Scan for the cell matching the given text and deliver its (x, y) coordinate at center. 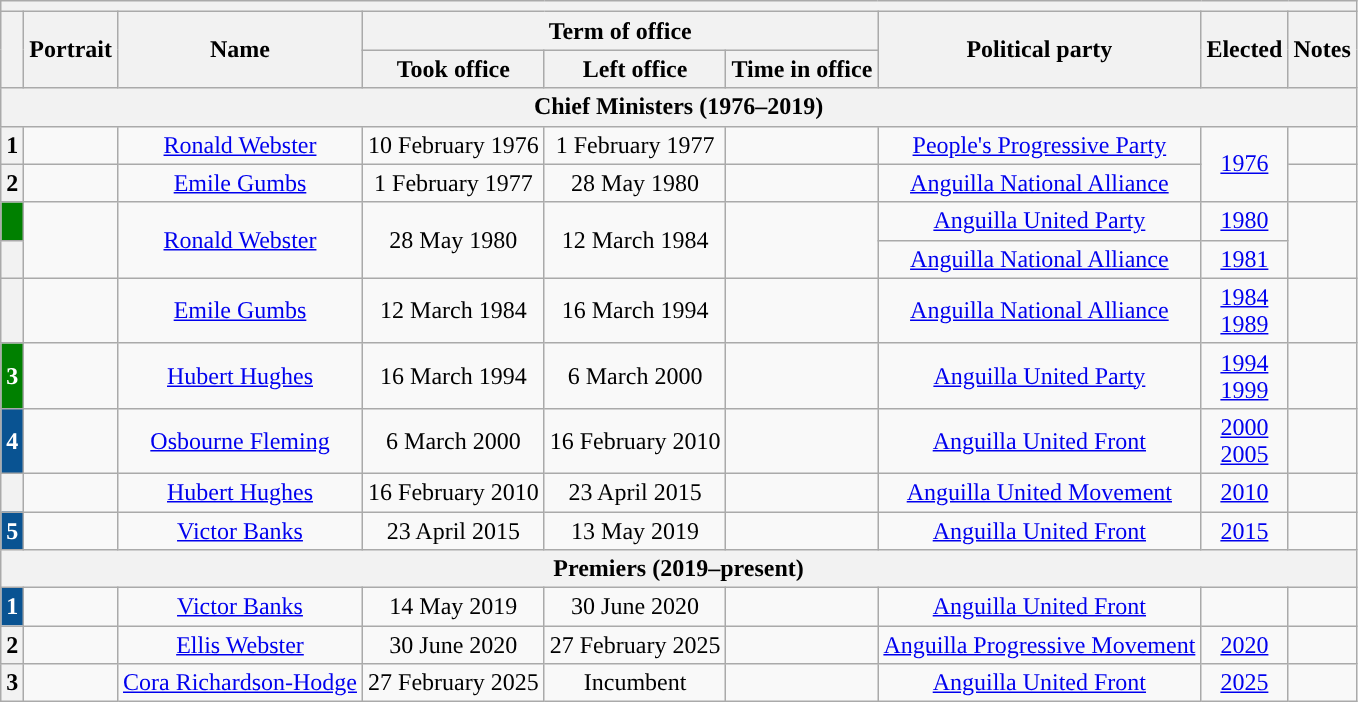
4 (12, 440)
Took office (454, 69)
19941999 (1244, 376)
Political party (1040, 50)
19841989 (1244, 310)
Notes (1322, 50)
Ellis Webster (240, 645)
Portrait (71, 50)
Cora Richardson-Hodge (240, 683)
13 May 2019 (635, 531)
Time in office (802, 69)
Osbourne Fleming (240, 440)
Name (240, 50)
2015 (1244, 531)
Anguilla United Movement (1040, 492)
Chief Ministers (1976–2019) (679, 107)
2020 (1244, 645)
1976 (1244, 164)
Anguilla Progressive Movement (1040, 645)
1980 (1244, 221)
2025 (1244, 683)
10 February 1976 (454, 145)
Elected (1244, 50)
Premiers (2019–present) (679, 569)
20002005 (1244, 440)
Left office (635, 69)
People's Progressive Party (1040, 145)
1981 (1244, 259)
5 (12, 531)
Incumbent (635, 683)
2010 (1244, 492)
14 May 2019 (454, 607)
Term of office (620, 31)
